Determine the (X, Y) coordinate at the center of the cell enclosing the given text.  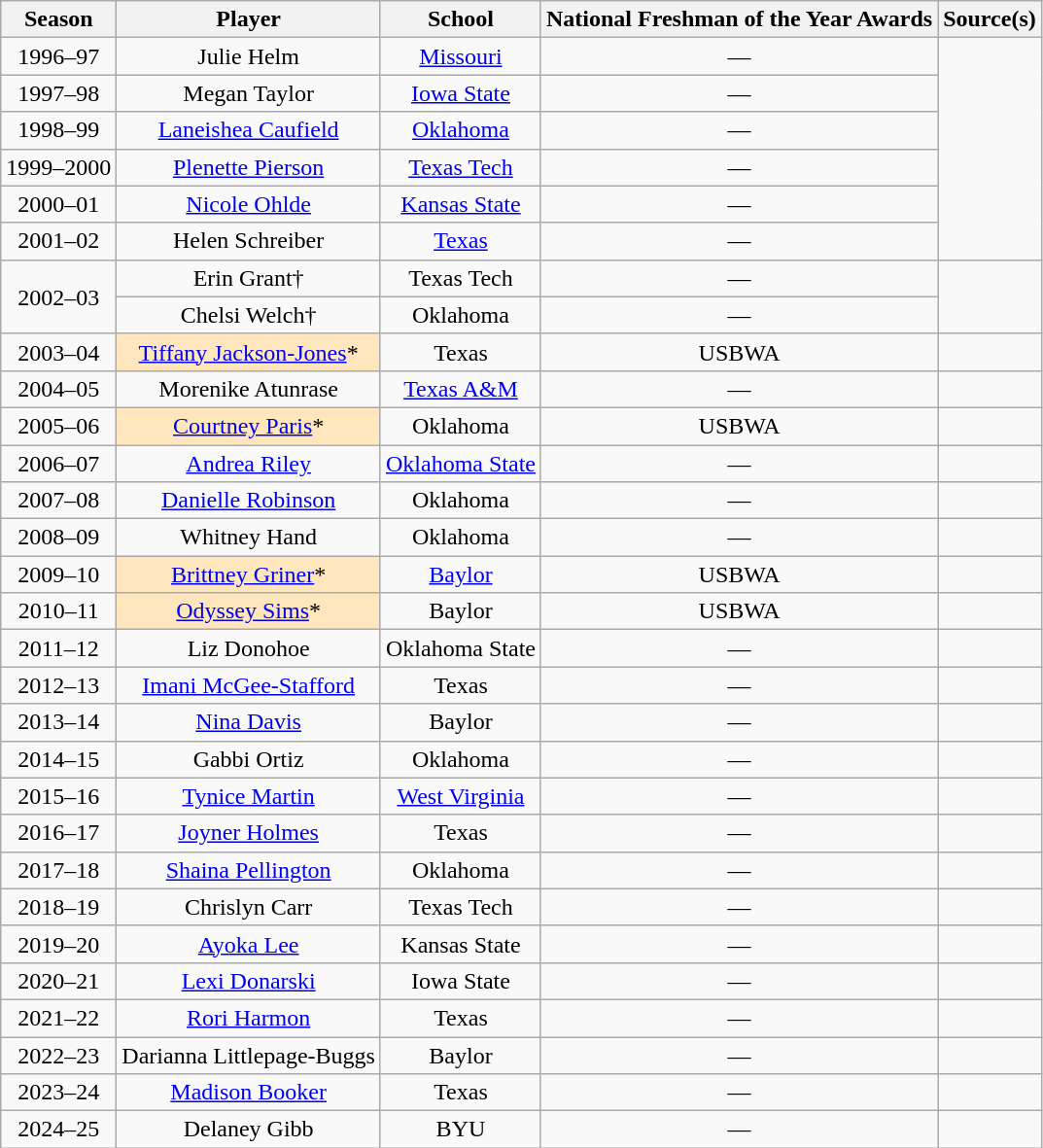
2001–02 (58, 241)
Imani McGee-Stafford (249, 685)
National Freshman of the Year Awards (739, 19)
Nina Davis (249, 722)
Source(s) (990, 19)
Darianna Littlepage-Buggs (249, 1055)
West Virginia (461, 796)
Erin Grant† (249, 278)
Courtney Paris* (249, 426)
Liz Donohoe (249, 648)
Megan Taylor (249, 93)
2020–21 (58, 981)
1997–98 (58, 93)
2016–17 (58, 833)
Joyner Holmes (249, 833)
Brittney Griner* (249, 574)
Laneishea Caufield (249, 130)
Plenette Pierson (249, 167)
2019–20 (58, 944)
Shaina Pellington (249, 870)
Chrislyn Carr (249, 907)
Missouri (461, 56)
2006–07 (58, 464)
2008–09 (58, 538)
Ayoka Lee (249, 944)
2002–03 (58, 296)
Madison Booker (249, 1093)
Helen Schreiber (249, 241)
Danielle Robinson (249, 501)
Odyssey Sims* (249, 611)
BYU (461, 1130)
2000–01 (58, 204)
2007–08 (58, 501)
Gabbi Ortiz (249, 759)
2004–05 (58, 389)
Lexi Donarski (249, 981)
Texas A&M (461, 389)
2013–14 (58, 722)
2003–04 (58, 352)
2009–10 (58, 574)
Season (58, 19)
2005–06 (58, 426)
Player (249, 19)
2018–19 (58, 907)
2011–12 (58, 648)
Morenike Atunrase (249, 389)
School (461, 19)
Tiffany Jackson-Jones* (249, 352)
2021–22 (58, 1018)
2014–15 (58, 759)
2015–16 (58, 796)
1999–2000 (58, 167)
Chelsi Welch† (249, 315)
Whitney Hand (249, 538)
1996–97 (58, 56)
2024–25 (58, 1130)
Tynice Martin (249, 796)
2012–13 (58, 685)
Delaney Gibb (249, 1130)
1998–99 (58, 130)
Andrea Riley (249, 464)
2022–23 (58, 1055)
Julie Helm (249, 56)
Nicole Ohlde (249, 204)
Rori Harmon (249, 1018)
2023–24 (58, 1093)
2010–11 (58, 611)
2017–18 (58, 870)
